Provide the [X, Y] coordinate of the cell's center where the given text is located.  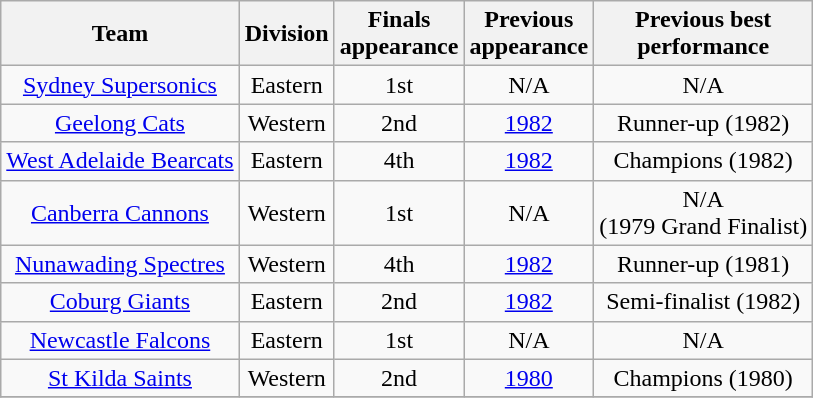
Champions (1982) [704, 161]
Champions (1980) [704, 378]
Runner-up (1981) [704, 264]
Geelong Cats [120, 123]
Semi-finalist (1982) [704, 302]
West Adelaide Bearcats [120, 161]
Newcastle Falcons [120, 340]
Finalsappearance [399, 34]
Previousappearance [529, 34]
St Kilda Saints [120, 378]
Runner-up (1982) [704, 123]
Canberra Cannons [120, 212]
1980 [529, 378]
Nunawading Spectres [120, 264]
Previous bestperformance [704, 34]
Sydney Supersonics [120, 85]
N/A(1979 Grand Finalist) [704, 212]
Division [286, 34]
Coburg Giants [120, 302]
Team [120, 34]
